Detect which cell encompasses the target text, then output its [x, y] center coordinate. 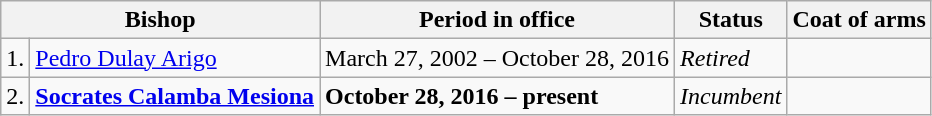
2. [16, 96]
Bishop [160, 20]
Period in office [498, 20]
Retired [731, 58]
Incumbent [731, 96]
Socrates Calamba Mesiona [175, 96]
Status [731, 20]
October 28, 2016 – present [498, 96]
Pedro Dulay Arigo [175, 58]
Coat of arms [859, 20]
March 27, 2002 – October 28, 2016 [498, 58]
1. [16, 58]
